Extract the (x, y) coordinate from the center of the cell holding the provided text.  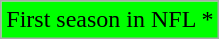
First season in NFL * (110, 20)
